Identify which cell holds the provided text, then report its [x, y] central coordinate. 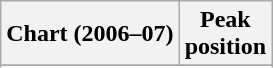
Chart (2006–07) [90, 34]
Peak position [225, 34]
